Identify which cell holds the provided text, then report its (x, y) central coordinate. 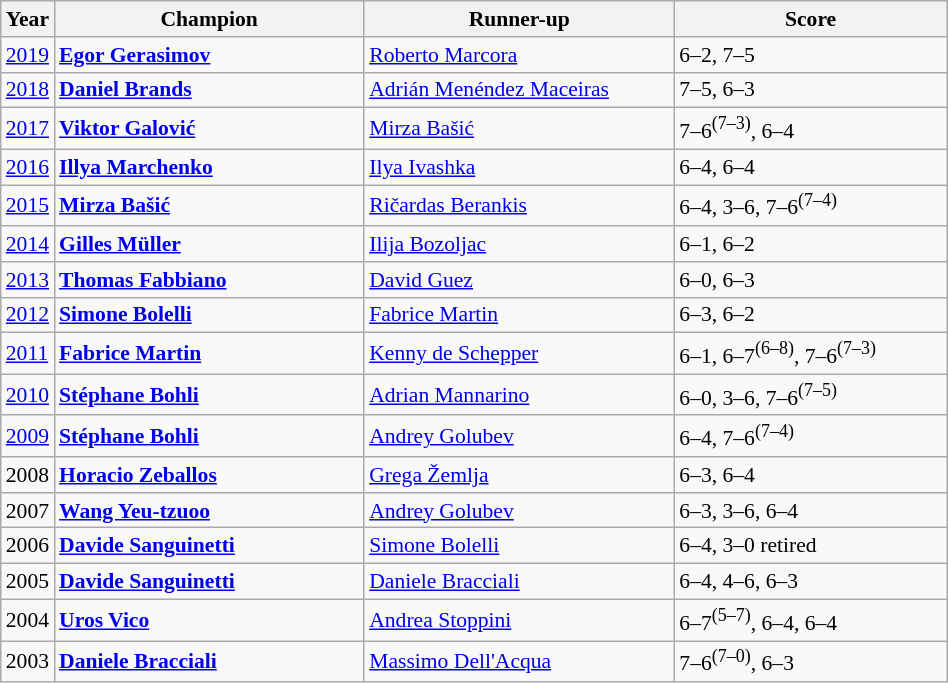
Massimo Dell'Acqua (519, 662)
6–7(5–7), 6–4, 6–4 (810, 620)
6–0, 3–6, 7–6(7–5) (810, 394)
6–4, 6–4 (810, 167)
Ilija Bozoljac (519, 244)
2003 (28, 662)
Thomas Fabbiano (209, 280)
Adrián Menéndez Maceiras (519, 90)
2011 (28, 354)
2008 (28, 475)
6–0, 6–3 (810, 280)
2010 (28, 394)
6–1, 6–2 (810, 244)
2019 (28, 55)
Score (810, 19)
6–3, 6–4 (810, 475)
Kenny de Schepper (519, 354)
2016 (28, 167)
2005 (28, 582)
2017 (28, 128)
Illya Marchenko (209, 167)
Viktor Galović (209, 128)
Year (28, 19)
2013 (28, 280)
2007 (28, 511)
6–4, 7–6(7–4) (810, 436)
2004 (28, 620)
Andrea Stoppini (519, 620)
2006 (28, 546)
David Guez (519, 280)
2014 (28, 244)
7–6(7–3), 6–4 (810, 128)
Roberto Marcora (519, 55)
Daniel Brands (209, 90)
2018 (28, 90)
Grega Žemlja (519, 475)
Wang Yeu-tzuoo (209, 511)
Runner-up (519, 19)
Adrian Mannarino (519, 394)
2015 (28, 206)
2012 (28, 316)
Ilya Ivashka (519, 167)
6–2, 7–5 (810, 55)
6–3, 3–6, 6–4 (810, 511)
6–4, 3–0 retired (810, 546)
6–4, 4–6, 6–3 (810, 582)
Horacio Zeballos (209, 475)
Ričardas Berankis (519, 206)
Champion (209, 19)
Uros Vico (209, 620)
7–6(7–0), 6–3 (810, 662)
Egor Gerasimov (209, 55)
6–3, 6–2 (810, 316)
2009 (28, 436)
7–5, 6–3 (810, 90)
6–1, 6–7(6–8), 7–6(7–3) (810, 354)
Gilles Müller (209, 244)
6–4, 3–6, 7–6(7–4) (810, 206)
